Locate the cell with the specified text and output its (x, y) center coordinate. 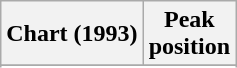
Peakposition (189, 34)
Chart (1993) (72, 34)
